Pinpoint the cell where the given text exists, returning its [x, y] midpoint coordinate. 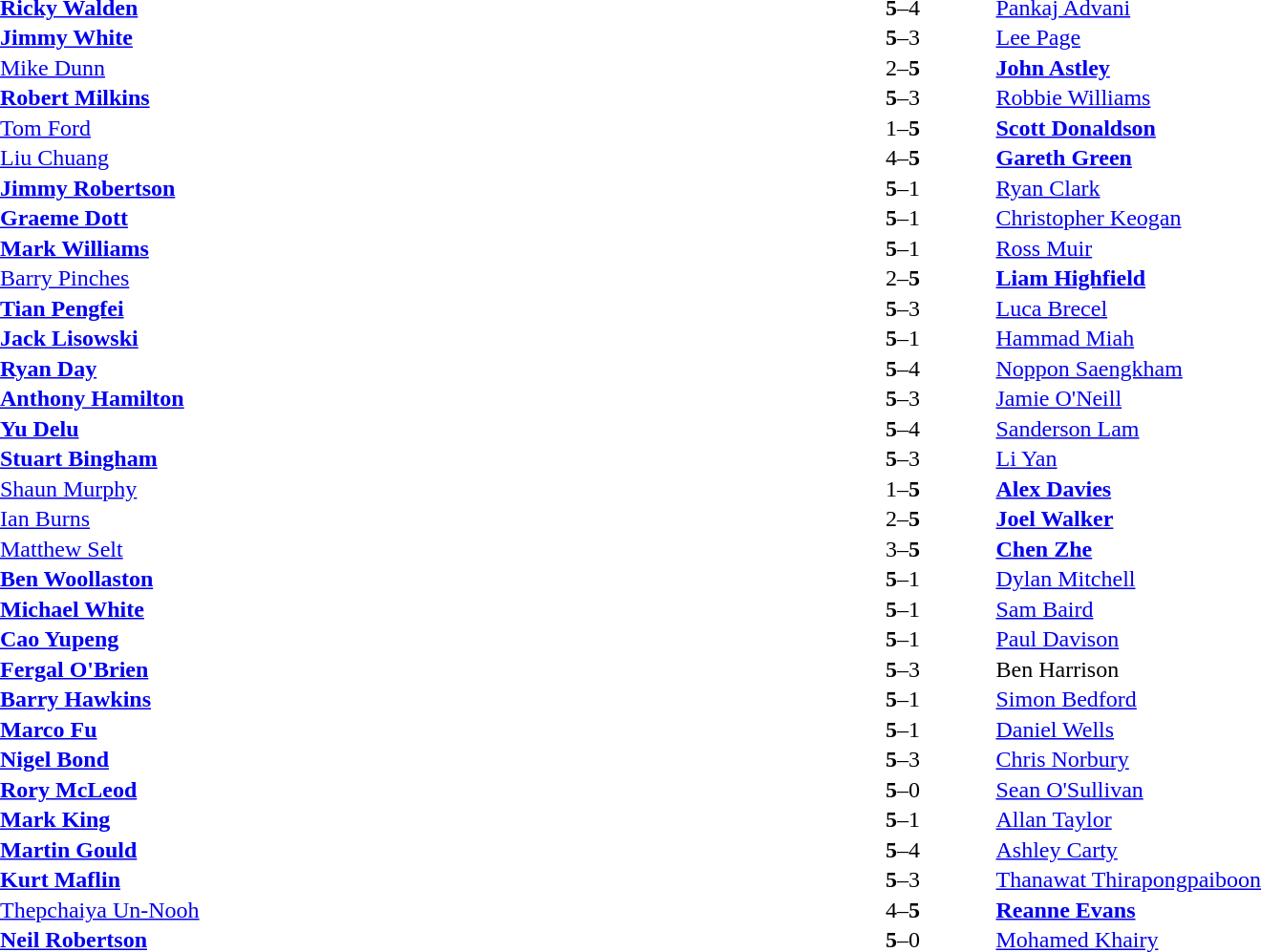
3–5 [902, 549]
5–0 [902, 790]
